Determine the [X, Y] coordinate at the center of the cell enclosing the given text.  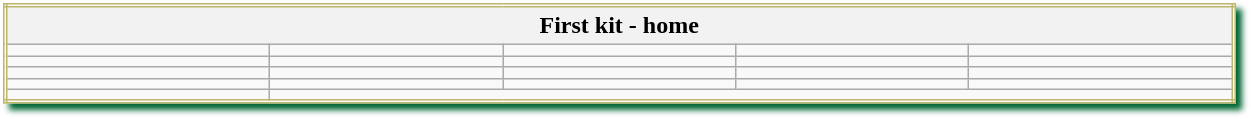
First kit - home [619, 25]
